Capture the cell that displays the provided text and extract its [X, Y] central coordinate. 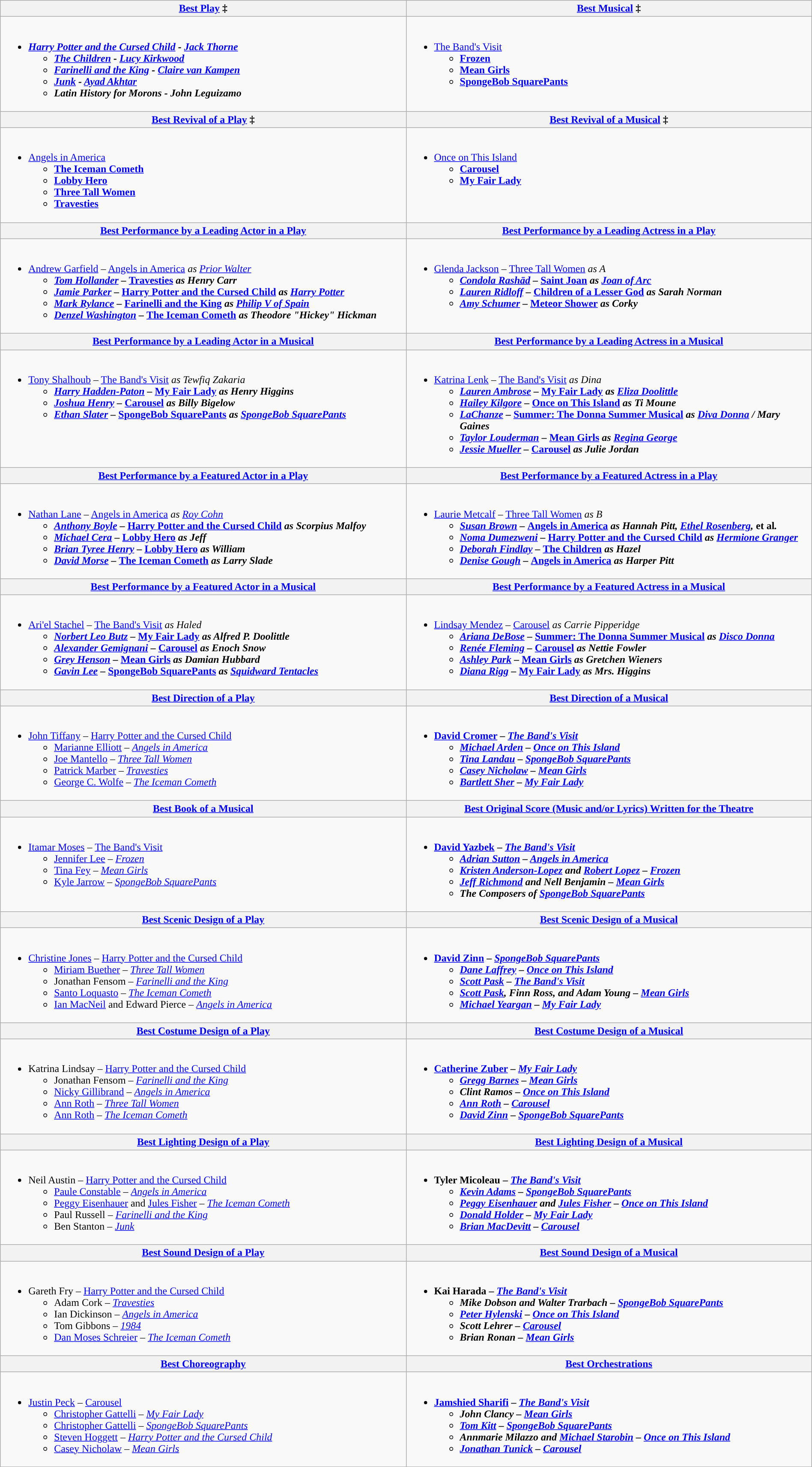
Best Performance by a Leading Actor in a Play [203, 231]
Best Choreography [203, 1364]
Best Revival of a Musical ‡ [609, 120]
Once on This IslandCarouselMy Fair Lady [609, 175]
The Band's VisitFrozenMean GirlsSpongeBob SquarePants [609, 64]
Best Sound Design of a Musical [609, 1253]
Best Scenic Design of a Play [203, 920]
Best Scenic Design of a Musical [609, 920]
Angels in AmericaThe Iceman ComethLobby HeroThree Tall WomenTravesties [203, 175]
Best Orchestrations [609, 1364]
Catherine Zuber – My Fair LadyGregg Barnes – Mean GirlsClint Ramos – Once on This IslandAnn Roth – CarouselDavid Zinn – SpongeBob SquarePants [609, 1087]
Best Performance by a Featured Actress in a Musical [609, 587]
Best Performance by a Leading Actor in a Musical [203, 341]
Best Performance by a Featured Actor in a Play [203, 476]
Best Performance by a Featured Actor in a Musical [203, 587]
Best Costume Design of a Play [203, 1031]
Best Lighting Design of a Musical [609, 1142]
Best Original Score (Music and/or Lyrics) Written for the Theatre [609, 809]
Best Performance by a Featured Actress in a Play [609, 476]
Best Costume Design of a Musical [609, 1031]
Best Direction of a Musical [609, 698]
Best Performance by a Leading Actress in a Musical [609, 341]
Best Play ‡ [203, 9]
Best Sound Design of a Play [203, 1253]
Best Direction of a Play [203, 698]
Best Musical ‡ [609, 9]
Best Book of a Musical [203, 809]
Best Lighting Design of a Play [203, 1142]
Best Performance by a Leading Actress in a Play [609, 231]
Best Revival of a Play ‡ [203, 120]
Itamar Moses – The Band's VisitJennifer Lee – FrozenTina Fey – Mean GirlsKyle Jarrow – SpongeBob SquarePants [203, 865]
